Detect which cell encompasses the target text, then output its (X, Y) center coordinate. 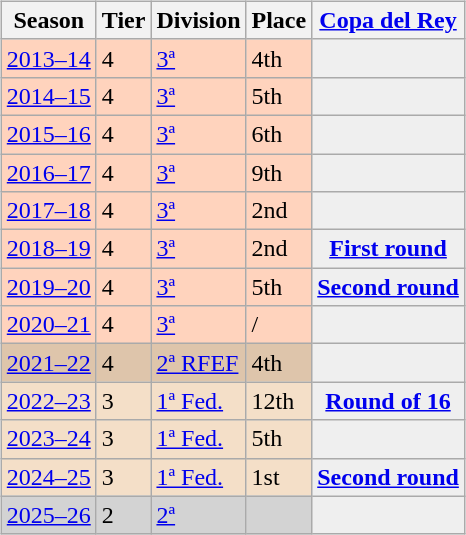
2018–19 (48, 249)
2022–23 (48, 401)
2019–20 (48, 287)
2021–22 (48, 363)
Season (48, 20)
Place (279, 20)
Tier (124, 20)
12th (279, 401)
2017–18 (48, 211)
2023–24 (48, 439)
9th (279, 173)
2014–15 (48, 96)
2ª (198, 515)
2024–25 (48, 477)
2025–26 (48, 515)
Division (198, 20)
2ª RFEF (198, 363)
First round (388, 249)
6th (279, 134)
/ (279, 325)
2 (124, 515)
2016–17 (48, 173)
2015–16 (48, 134)
2013–14 (48, 58)
Copa del Rey (388, 20)
2020–21 (48, 325)
Round of 16 (388, 401)
1st (279, 477)
